From the cell containing the given text, extract its center point as (x, y) coordinate. 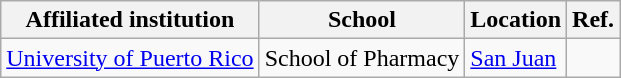
Location (516, 20)
University of Puerto Rico (130, 58)
School of Pharmacy (362, 58)
School (362, 20)
Affiliated institution (130, 20)
Ref. (594, 20)
San Juan (516, 58)
